Provide the [X, Y] coordinate of the cell's center where the given text is located.  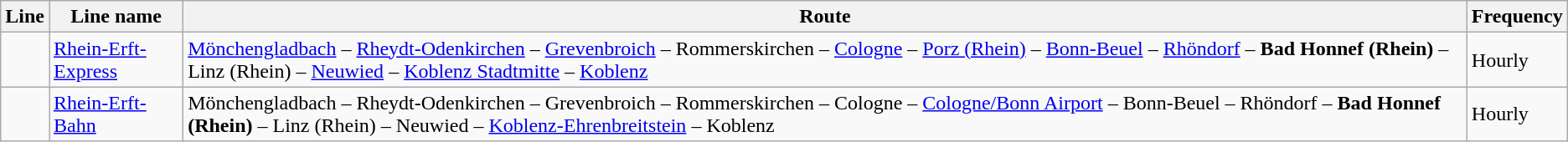
Rhein-Erft-Express [116, 60]
Line name [116, 17]
Rhein-Erft-Bahn [116, 114]
Frequency [1517, 17]
Line [25, 17]
Route [826, 17]
